Detect which cell encompasses the target text, then output its (X, Y) center coordinate. 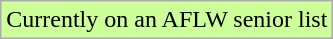
Currently on an AFLW senior list (167, 20)
